Identify which cell holds the provided text, then report its [X, Y] central coordinate. 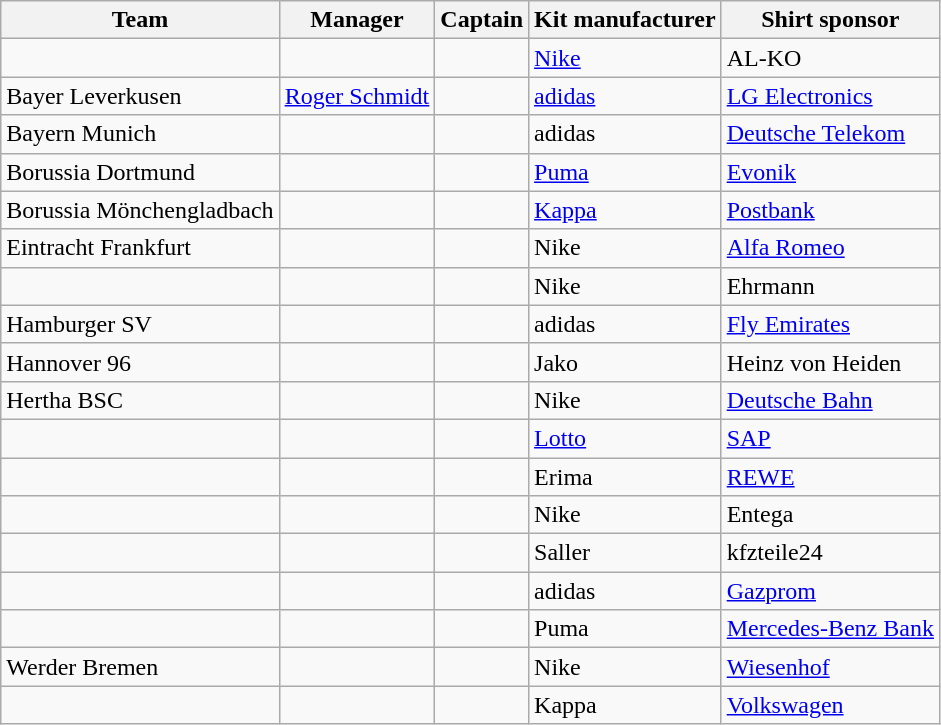
Deutsche Bahn [830, 400]
Hamburger SV [140, 324]
Entega [830, 515]
Roger Schmidt [357, 96]
REWE [830, 477]
LG Electronics [830, 96]
Kit manufacturer [626, 20]
Fly Emirates [830, 324]
Deutsche Telekom [830, 134]
SAP [830, 438]
Manager [357, 20]
kfzteile24 [830, 553]
Gazprom [830, 591]
Heinz von Heiden [830, 362]
Saller [626, 553]
Werder Bremen [140, 667]
Bayer Leverkusen [140, 96]
Evonik [830, 172]
Wiesenhof [830, 667]
Borussia Mönchengladbach [140, 210]
Erima [626, 477]
Borussia Dortmund [140, 172]
Ehrmann [830, 286]
Alfa Romeo [830, 248]
AL-KO [830, 58]
Hertha BSC [140, 400]
Captain [482, 20]
Eintracht Frankfurt [140, 248]
Hannover 96 [140, 362]
Jako [626, 362]
Volkswagen [830, 705]
Mercedes-Benz Bank [830, 629]
Postbank [830, 210]
Bayern Munich [140, 134]
Team [140, 20]
Lotto [626, 438]
Shirt sponsor [830, 20]
